Return the [x, y] coordinate for the center point of the cell that contains the specified text.  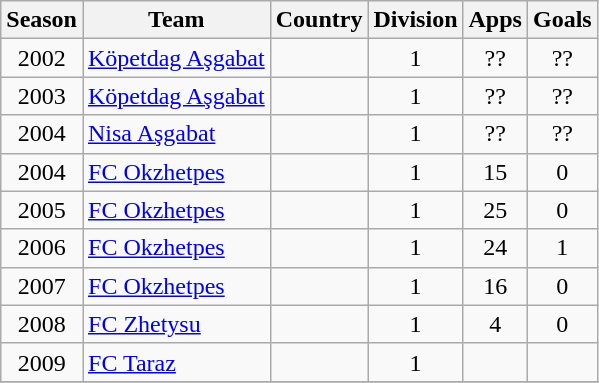
Nisa Aşgabat [176, 134]
FC Taraz [176, 362]
FC Zhetysu [176, 324]
Division [416, 20]
2008 [42, 324]
15 [495, 172]
Goals [562, 20]
2009 [42, 362]
24 [495, 248]
2007 [42, 286]
Country [319, 20]
25 [495, 210]
2003 [42, 96]
Team [176, 20]
16 [495, 286]
2002 [42, 58]
2005 [42, 210]
2006 [42, 248]
Season [42, 20]
Apps [495, 20]
4 [495, 324]
